From the cell containing the given text, extract its center point as (x, y) coordinate. 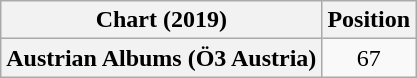
67 (369, 58)
Position (369, 20)
Chart (2019) (162, 20)
Austrian Albums (Ö3 Austria) (162, 58)
